Find where the given text appears and provide that cell's center as (X, Y) coordinate. 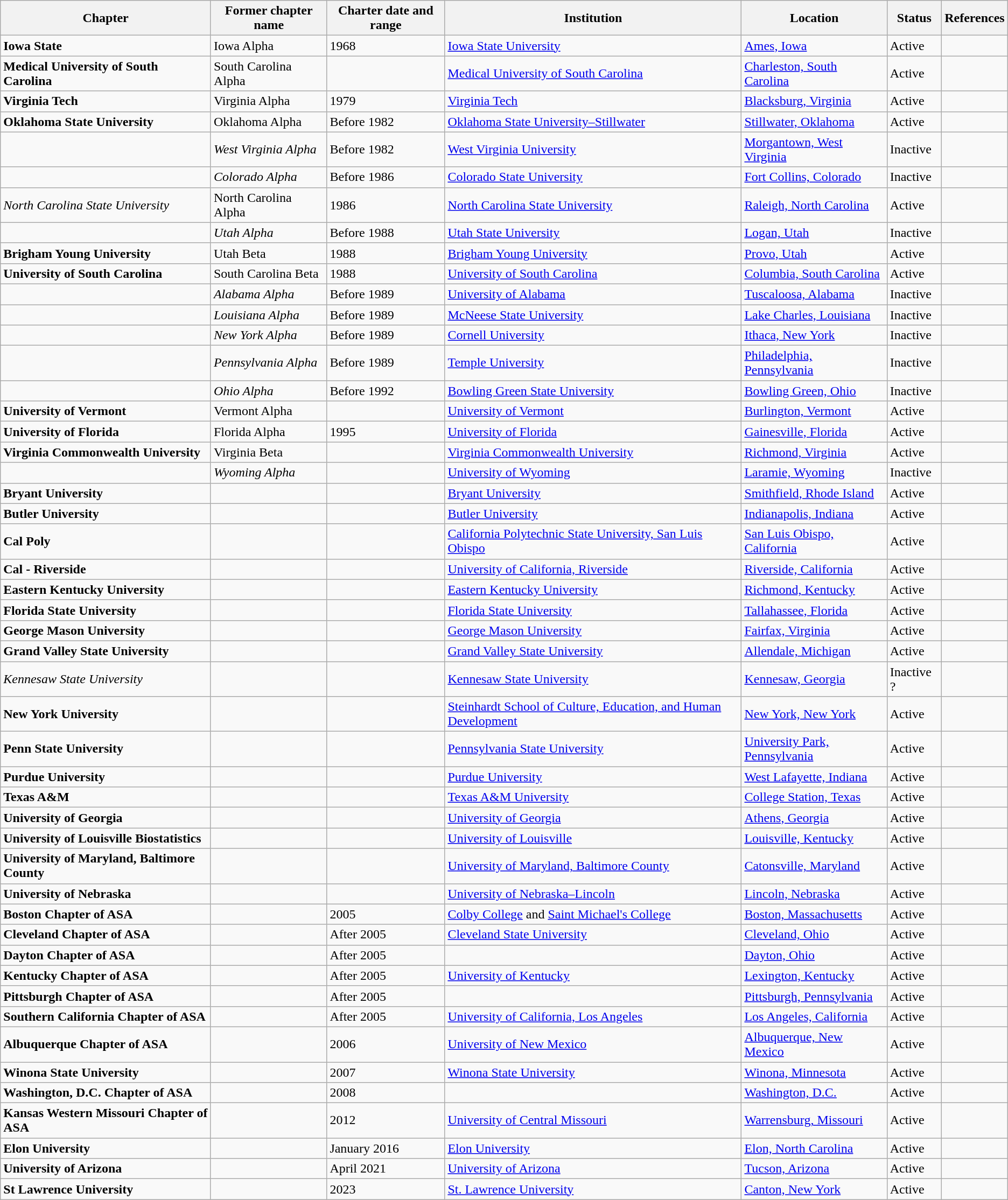
Wyoming Alpha (268, 473)
Former chapter name (268, 18)
Cleveland State University (593, 935)
Richmond, Kentucky (814, 590)
South Carolina Beta (268, 273)
Cal Poly (106, 542)
Chapter (106, 18)
Iowa State University (593, 46)
Logan, Utah (814, 233)
University of Central Missouri (593, 1121)
Warrensburg, Missouri (814, 1121)
Charter date and range (386, 18)
1995 (386, 432)
Ames, Iowa (814, 46)
Pennsylvania Alpha (268, 363)
Utah State University (593, 233)
Pennsylvania State University (593, 749)
St. Lawrence University (593, 1189)
Ohio Alpha (268, 391)
Fairfax, Virginia (814, 630)
Tallahassee, Florida (814, 610)
University of California, Riverside (593, 569)
Vermont Alpha (268, 411)
Florida Alpha (268, 432)
McNeese State University (593, 315)
Colorado Alpha (268, 177)
University of Wyoming (593, 473)
Penn State University (106, 749)
Alabama Alpha (268, 294)
2012 (386, 1121)
University Park, Pennsylvania (814, 749)
2005 (386, 914)
Cornell University (593, 335)
Smithfield, Rhode Island (814, 493)
North Carolina Alpha (268, 205)
Charleston, South Carolina (814, 73)
References (975, 18)
Ithaca, New York (814, 335)
University of Alabama (593, 294)
Colby College and Saint Michael's College (593, 914)
Athens, Georgia (814, 818)
Before 1986 (386, 177)
Provo, Utah (814, 253)
Inactive ? (914, 678)
Richmond, Virginia (814, 452)
New York, New York (814, 714)
Washington, D.C. Chapter of ASA (106, 1093)
Texas A&M (106, 797)
Raleigh, North Carolina (814, 205)
California Polytechnic State University, San Luis Obispo (593, 542)
Before 1988 (386, 233)
Albuquerque Chapter of ASA (106, 1044)
Louisiana Alpha (268, 315)
Blacksburg, Virginia (814, 101)
Louisville, Kentucky (814, 838)
1979 (386, 101)
Oklahoma Alpha (268, 122)
University of California, Los Angeles (593, 1016)
Iowa State (106, 46)
Utah Beta (268, 253)
Cal - Riverside (106, 569)
Laramie, Wyoming (814, 473)
Cleveland, Ohio (814, 935)
Winona, Minnesota (814, 1072)
University of Nebraska–Lincoln (593, 894)
Albuquerque, New Mexico (814, 1044)
Status (914, 18)
Canton, New York (814, 1189)
Iowa Alpha (268, 46)
Boston, Massachusetts (814, 914)
April 2021 (386, 1169)
Kentucky Chapter of ASA (106, 976)
Location (814, 18)
Pittsburgh, Pennsylvania (814, 996)
Temple University (593, 363)
Pittsburgh Chapter of ASA (106, 996)
Catonsville, Maryland (814, 866)
College Station, Texas (814, 797)
University of Louisville (593, 838)
Utah Alpha (268, 233)
University of Nebraska (106, 894)
2006 (386, 1044)
Lincoln, Nebraska (814, 894)
Stillwater, Oklahoma (814, 122)
University of Louisville Biostatistics (106, 838)
West Virginia Alpha (268, 150)
Washington, D.C. (814, 1093)
University of Kentucky (593, 976)
Philadelphia, Pennsylvania (814, 363)
Columbia, South Carolina (814, 273)
2008 (386, 1093)
Cleveland Chapter of ASA (106, 935)
Riverside, California (814, 569)
New York Alpha (268, 335)
Dayton Chapter of ASA (106, 955)
San Luis Obispo, California (814, 542)
Allendale, Michigan (814, 651)
Virginia Alpha (268, 101)
Lexington, Kentucky (814, 976)
Los Angeles, California (814, 1016)
Elon, North Carolina (814, 1148)
2023 (386, 1189)
Kansas Western Missouri Chapter of ASA (106, 1121)
Fort Collins, Colorado (814, 177)
West Virginia University (593, 150)
Gainesville, Florida (814, 432)
West Lafayette, Indiana (814, 777)
January 2016 (386, 1148)
St Lawrence University (106, 1189)
University of New Mexico (593, 1044)
Dayton, Ohio (814, 955)
Morgantown, West Virginia (814, 150)
Tucson, Arizona (814, 1169)
1968 (386, 46)
South Carolina Alpha (268, 73)
Boston Chapter of ASA (106, 914)
Before 1992 (386, 391)
Texas A&M University (593, 797)
Steinhardt School of Culture, Education, and Human Development (593, 714)
Bowling Green, Ohio (814, 391)
Bowling Green State University (593, 391)
Oklahoma State University (106, 122)
Southern California Chapter of ASA (106, 1016)
Colorado State University (593, 177)
1986 (386, 205)
Indianapolis, Indiana (814, 514)
Lake Charles, Louisiana (814, 315)
Institution (593, 18)
2007 (386, 1072)
Oklahoma State University–Stillwater (593, 122)
Tuscaloosa, Alabama (814, 294)
Kennesaw, Georgia (814, 678)
Burlington, Vermont (814, 411)
New York University (106, 714)
Virginia Beta (268, 452)
